Provide the (x, y) coordinate of the cell's center where the given text is located.  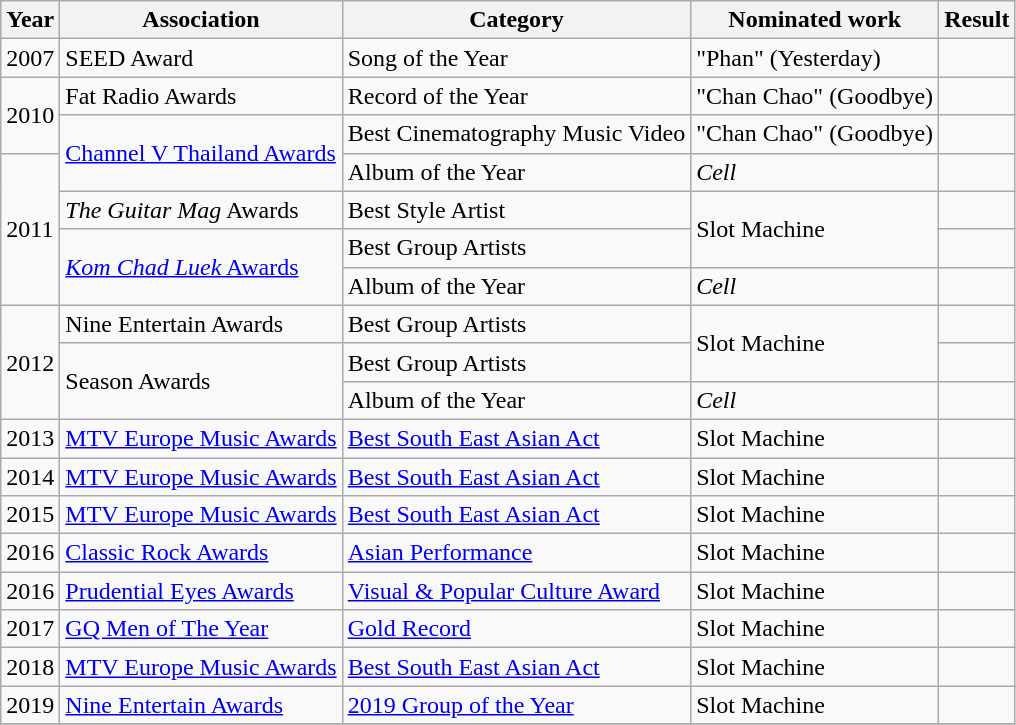
Season Awards (201, 381)
2017 (30, 629)
GQ Men of The Year (201, 629)
Song of the Year (516, 58)
Gold Record (516, 629)
2018 (30, 667)
Channel V Thailand Awards (201, 153)
Best Style Artist (516, 210)
2019 (30, 705)
2019 Group of the Year (516, 705)
Best Cinematography Music Video (516, 134)
Result (977, 20)
2015 (30, 515)
Visual & Popular Culture Award (516, 591)
"Phan" (Yesterday) (815, 58)
2011 (30, 229)
2014 (30, 477)
Association (201, 20)
Category (516, 20)
2012 (30, 362)
2007 (30, 58)
Record of the Year (516, 96)
Kom Chad Luek Awards (201, 267)
Year (30, 20)
Classic Rock Awards (201, 553)
2010 (30, 115)
Prudential Eyes Awards (201, 591)
Nominated work (815, 20)
The Guitar Mag Awards (201, 210)
Asian Performance (516, 553)
2013 (30, 438)
Fat Radio Awards (201, 96)
SEED Award (201, 58)
